Detect which cell encompasses the target text, then output its (X, Y) center coordinate. 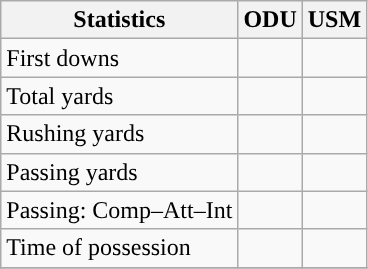
ODU (270, 20)
Total yards (120, 96)
Time of possession (120, 248)
Passing yards (120, 172)
First downs (120, 58)
Rushing yards (120, 134)
USM (334, 20)
Statistics (120, 20)
Passing: Comp–Att–Int (120, 210)
